Search for the cell housing the specified text and yield its [X, Y] center coordinate. 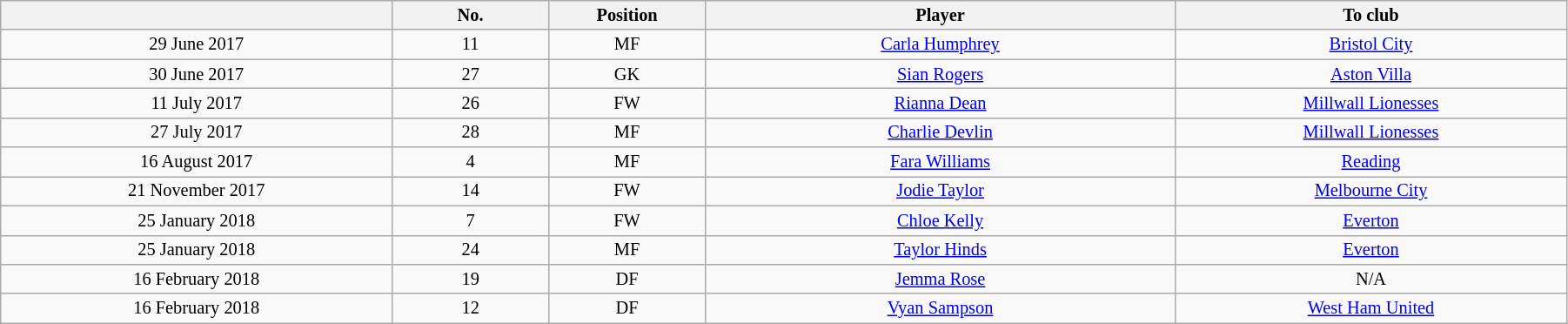
To club [1371, 15]
16 August 2017 [197, 162]
30 June 2017 [197, 74]
Reading [1371, 162]
28 [471, 132]
N/A [1371, 279]
29 June 2017 [197, 44]
Chloe Kelly [941, 220]
Vyan Sampson [941, 308]
27 [471, 74]
Jemma Rose [941, 279]
Sian Rogers [941, 74]
Rianna Dean [941, 103]
Aston Villa [1371, 74]
West Ham United [1371, 308]
4 [471, 162]
Fara Williams [941, 162]
26 [471, 103]
14 [471, 191]
Position [627, 15]
21 November 2017 [197, 191]
Jodie Taylor [941, 191]
11 [471, 44]
GK [627, 74]
12 [471, 308]
Taylor Hinds [941, 250]
Player [941, 15]
Melbourne City [1371, 191]
No. [471, 15]
Charlie Devlin [941, 132]
11 July 2017 [197, 103]
Carla Humphrey [941, 44]
Bristol City [1371, 44]
7 [471, 220]
19 [471, 279]
24 [471, 250]
27 July 2017 [197, 132]
